Search for the cell housing the specified text and yield its (x, y) center coordinate. 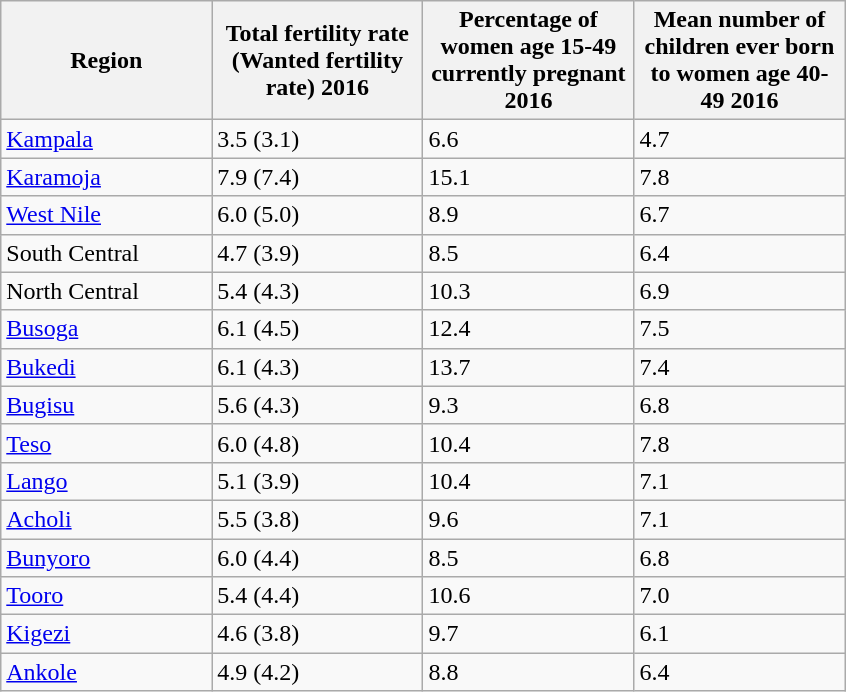
Bukedi (106, 367)
6.1 (4.3) (318, 367)
Mean number of children ever born to women age 40-49 2016 (740, 60)
Busoga (106, 329)
4.9 (4.2) (318, 672)
South Central (106, 253)
4.7 (740, 139)
9.7 (528, 634)
Percentage of women age 15-49 currently pregnant 2016 (528, 60)
4.6 (3.8) (318, 634)
Karamoja (106, 177)
10.3 (528, 291)
5.4 (4.4) (318, 596)
6.0 (5.0) (318, 215)
Bunyoro (106, 557)
5.5 (3.8) (318, 519)
Acholi (106, 519)
6.0 (4.4) (318, 557)
Tooro (106, 596)
Total fertility rate (Wanted fertility rate) 2016 (318, 60)
7.4 (740, 367)
Lango (106, 481)
5.4 (4.3) (318, 291)
Kigezi (106, 634)
8.9 (528, 215)
6.1 (4.5) (318, 329)
13.7 (528, 367)
North Central (106, 291)
5.6 (4.3) (318, 405)
Teso (106, 443)
12.4 (528, 329)
7.9 (7.4) (318, 177)
5.1 (3.9) (318, 481)
8.8 (528, 672)
6.0 (4.8) (318, 443)
6.9 (740, 291)
9.6 (528, 519)
West Nile (106, 215)
15.1 (528, 177)
3.5 (3.1) (318, 139)
Ankole (106, 672)
10.6 (528, 596)
7.5 (740, 329)
6.1 (740, 634)
4.7 (3.9) (318, 253)
7.0 (740, 596)
9.3 (528, 405)
6.7 (740, 215)
6.6 (528, 139)
Bugisu (106, 405)
Kampala (106, 139)
Region (106, 60)
